Pinpoint the cell where the given text exists, returning its (X, Y) midpoint coordinate. 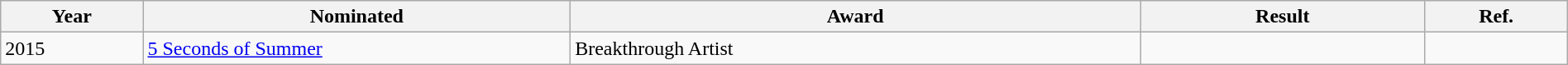
Ref. (1496, 17)
Breakthrough Artist (855, 48)
Year (72, 17)
Nominated (357, 17)
Award (855, 17)
Result (1283, 17)
2015 (72, 48)
5 Seconds of Summer (357, 48)
